Provide the (x, y) coordinate of the cell's center where the given text is located.  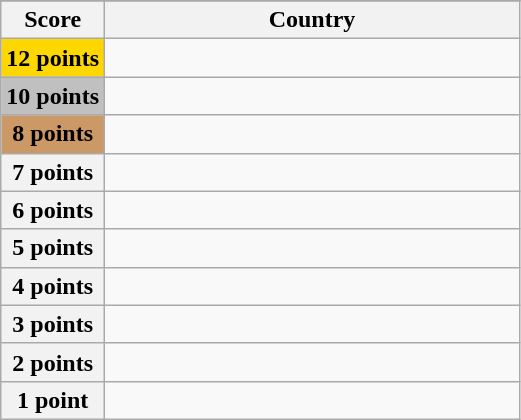
10 points (53, 96)
6 points (53, 210)
7 points (53, 172)
12 points (53, 58)
8 points (53, 134)
4 points (53, 286)
Country (312, 20)
1 point (53, 400)
Score (53, 20)
5 points (53, 248)
3 points (53, 324)
2 points (53, 362)
